Return (X, Y) of the center of cell containing provided text 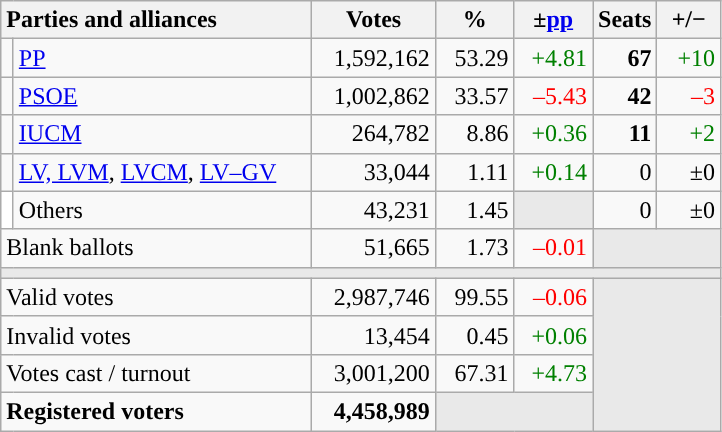
+2 (689, 134)
IUCM (162, 134)
67.31 (474, 373)
–0.06 (554, 297)
–3 (689, 96)
11 (624, 134)
Valid votes (156, 297)
Seats (624, 20)
+/− (689, 20)
8.86 (474, 134)
43,231 (374, 210)
67 (624, 58)
PP (162, 58)
1,592,162 (374, 58)
+10 (689, 58)
Blank ballots (156, 248)
13,454 (374, 335)
1.11 (474, 172)
+0.14 (554, 172)
33.57 (474, 96)
264,782 (374, 134)
Registered voters (156, 411)
Others (162, 210)
51,665 (374, 248)
1.73 (474, 248)
Votes (374, 20)
LV, LVM, LVCM, LV–GV (162, 172)
53.29 (474, 58)
Parties and alliances (156, 20)
+4.81 (554, 58)
0.45 (474, 335)
3,001,200 (374, 373)
+4.73 (554, 373)
±pp (554, 20)
1.45 (474, 210)
33,044 (374, 172)
2,987,746 (374, 297)
Votes cast / turnout (156, 373)
–5.43 (554, 96)
42 (624, 96)
+0.36 (554, 134)
4,458,989 (374, 411)
% (474, 20)
PSOE (162, 96)
Invalid votes (156, 335)
+0.06 (554, 335)
–0.01 (554, 248)
1,002,862 (374, 96)
99.55 (474, 297)
